For the text-containing cell, return its midpoint in [X, Y] coordinate format. 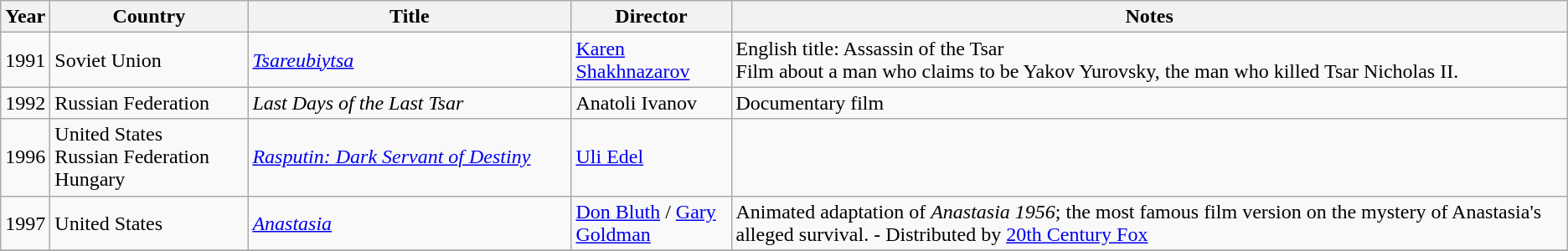
1991 [25, 60]
Uli Edel [652, 157]
1996 [25, 157]
1997 [25, 223]
Karen Shakhnazarov [652, 60]
Anatoli Ivanov [652, 103]
Year [25, 17]
Don Bluth / Gary Goldman [652, 223]
Director [652, 17]
United States [149, 223]
1992 [25, 103]
Notes [1149, 17]
United StatesRussian FederationHungary [149, 157]
Country [149, 17]
Documentary film [1149, 103]
Last Days of the Last Tsar [410, 103]
Soviet Union [149, 60]
Tsareubiytsa [410, 60]
Anastasia [410, 223]
Rasputin: Dark Servant of Destiny [410, 157]
Russian Federation [149, 103]
Animated adaptation of Anastasia 1956; the most famous film version on the mystery of Anastasia's alleged survival. - Distributed by 20th Century Fox [1149, 223]
Title [410, 17]
English title: Assassin of the TsarFilm about a man who claims to be Yakov Yurovsky, the man who killed Tsar Nicholas II. [1149, 60]
